Return (X, Y) of the center of cell containing provided text 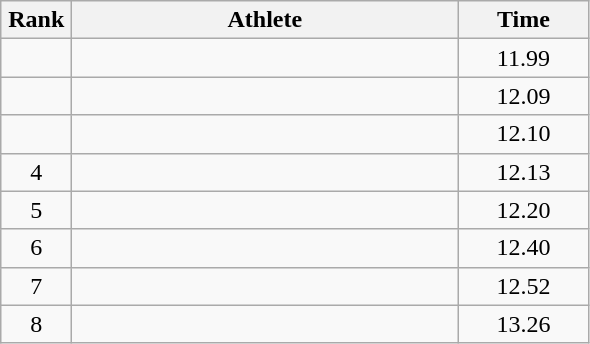
Time (524, 20)
8 (36, 324)
Rank (36, 20)
12.52 (524, 286)
12.40 (524, 248)
12.13 (524, 172)
4 (36, 172)
12.09 (524, 96)
5 (36, 210)
11.99 (524, 58)
12.10 (524, 134)
Athlete (265, 20)
12.20 (524, 210)
13.26 (524, 324)
7 (36, 286)
6 (36, 248)
